Find where the given text appears and provide that cell's center as [x, y] coordinate. 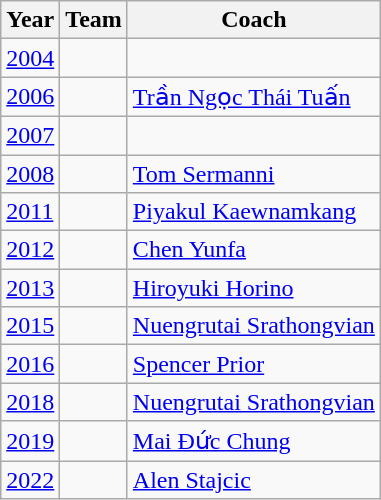
2007 [30, 135]
Piyakul Kaewnamkang [254, 212]
2012 [30, 250]
2008 [30, 173]
Tom Sermanni [254, 173]
Alen Stajcic [254, 479]
Chen Yunfa [254, 250]
2018 [30, 402]
Spencer Prior [254, 364]
2011 [30, 212]
2022 [30, 479]
2016 [30, 364]
2006 [30, 97]
Team [94, 20]
2015 [30, 326]
Hiroyuki Horino [254, 288]
Year [30, 20]
2019 [30, 441]
Trần Ngọc Thái Tuấn [254, 97]
2013 [30, 288]
Coach [254, 20]
2004 [30, 58]
Mai Đức Chung [254, 441]
